Find where the given text appears and provide that cell's center as [x, y] coordinate. 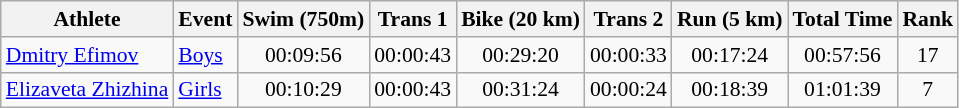
01:01:39 [843, 90]
Dmitry Efimov [88, 55]
Trans 1 [412, 19]
Trans 2 [628, 19]
Run (5 km) [730, 19]
00:29:20 [520, 55]
Girls [205, 90]
00:00:33 [628, 55]
17 [928, 55]
Elizaveta Zhizhina [88, 90]
Swim (750m) [303, 19]
00:57:56 [843, 55]
Total Time [843, 19]
Boys [205, 55]
Athlete [88, 19]
00:09:56 [303, 55]
Rank [928, 19]
Bike (20 km) [520, 19]
00:00:24 [628, 90]
00:10:29 [303, 90]
7 [928, 90]
00:17:24 [730, 55]
00:31:24 [520, 90]
00:18:39 [730, 90]
Event [205, 19]
